Scan for the cell matching the given text and deliver its [X, Y] coordinate at center. 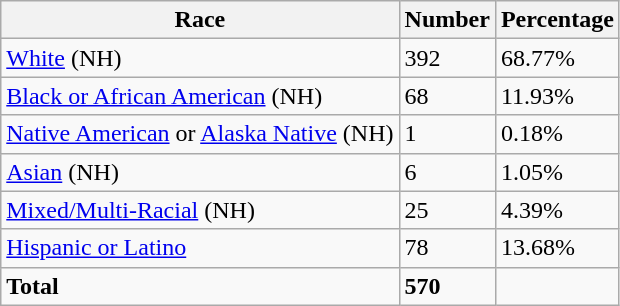
Native American or Alaska Native (NH) [200, 134]
78 [447, 248]
Asian (NH) [200, 172]
Race [200, 20]
0.18% [557, 134]
Number [447, 20]
1 [447, 134]
Total [200, 286]
570 [447, 286]
392 [447, 58]
11.93% [557, 96]
25 [447, 210]
Percentage [557, 20]
1.05% [557, 172]
White (NH) [200, 58]
Hispanic or Latino [200, 248]
68.77% [557, 58]
68 [447, 96]
6 [447, 172]
13.68% [557, 248]
4.39% [557, 210]
Black or African American (NH) [200, 96]
Mixed/Multi-Racial (NH) [200, 210]
